Detect which cell encompasses the target text, then output its [X, Y] center coordinate. 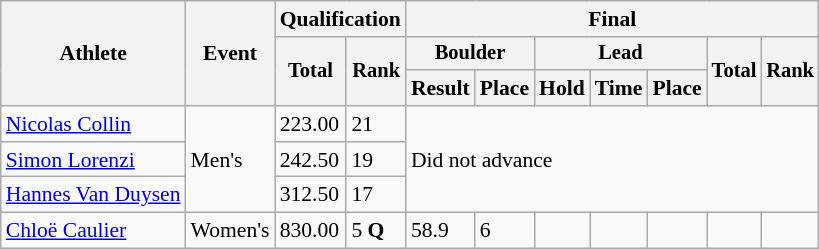
Hold [562, 88]
Time [619, 88]
Athlete [94, 54]
Did not advance [612, 160]
Boulder [470, 54]
Men's [230, 160]
6 [504, 231]
5 Q [376, 231]
Qualification [340, 19]
223.00 [311, 124]
830.00 [311, 231]
Final [612, 19]
21 [376, 124]
Lead [620, 54]
Women's [230, 231]
58.9 [440, 231]
19 [376, 160]
Hannes Van Duysen [94, 195]
17 [376, 195]
Nicolas Collin [94, 124]
Simon Lorenzi [94, 160]
Event [230, 54]
Result [440, 88]
242.50 [311, 160]
Chloë Caulier [94, 231]
312.50 [311, 195]
